Determine the [x, y] coordinate at the center of the cell enclosing the given text.  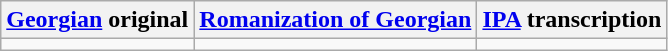
IPA transcription [572, 20]
Georgian original [98, 20]
Romanization of Georgian [336, 20]
